Locate the cell with the specified text and output its [x, y] center coordinate. 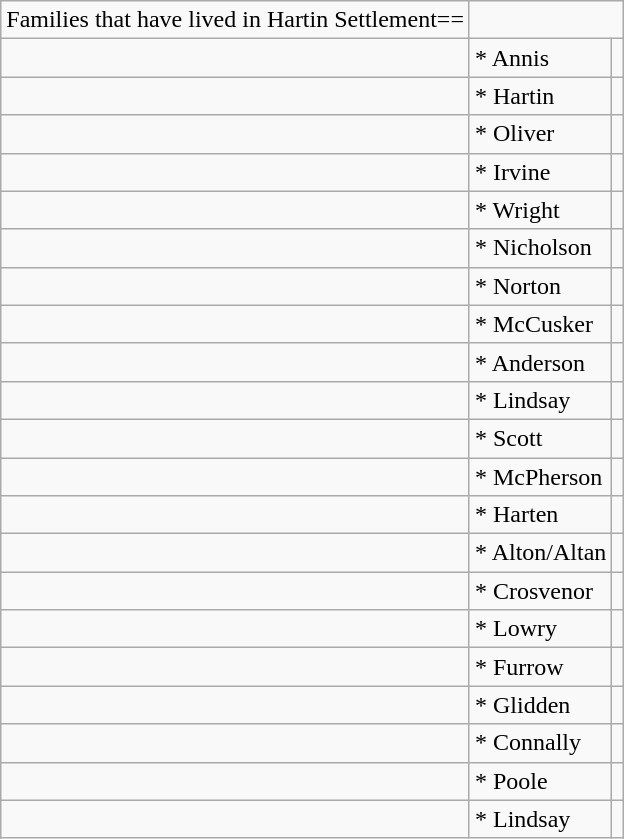
* McCusker [540, 324]
* Connally [540, 743]
* Anderson [540, 362]
* Irvine [540, 172]
* Lowry [540, 629]
* Norton [540, 286]
* Wright [540, 210]
* McPherson [540, 477]
* Alton/Altan [540, 553]
* Oliver [540, 134]
Families that have lived in Hartin Settlement== [236, 20]
* Nicholson [540, 248]
* Hartin [540, 96]
* Furrow [540, 667]
* Poole [540, 781]
* Crosvenor [540, 591]
* Glidden [540, 705]
* Annis [540, 58]
* Harten [540, 515]
* Scott [540, 438]
